Locate the cell with the specified text and output its [X, Y] center coordinate. 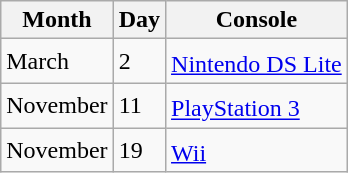
19 [139, 150]
PlayStation 3 [257, 106]
2 [139, 62]
Console [257, 20]
Wii [257, 150]
March [57, 62]
11 [139, 106]
Month [57, 20]
Day [139, 20]
Nintendo DS Lite [257, 62]
